Scan for the cell matching the given text and deliver its [X, Y] coordinate at center. 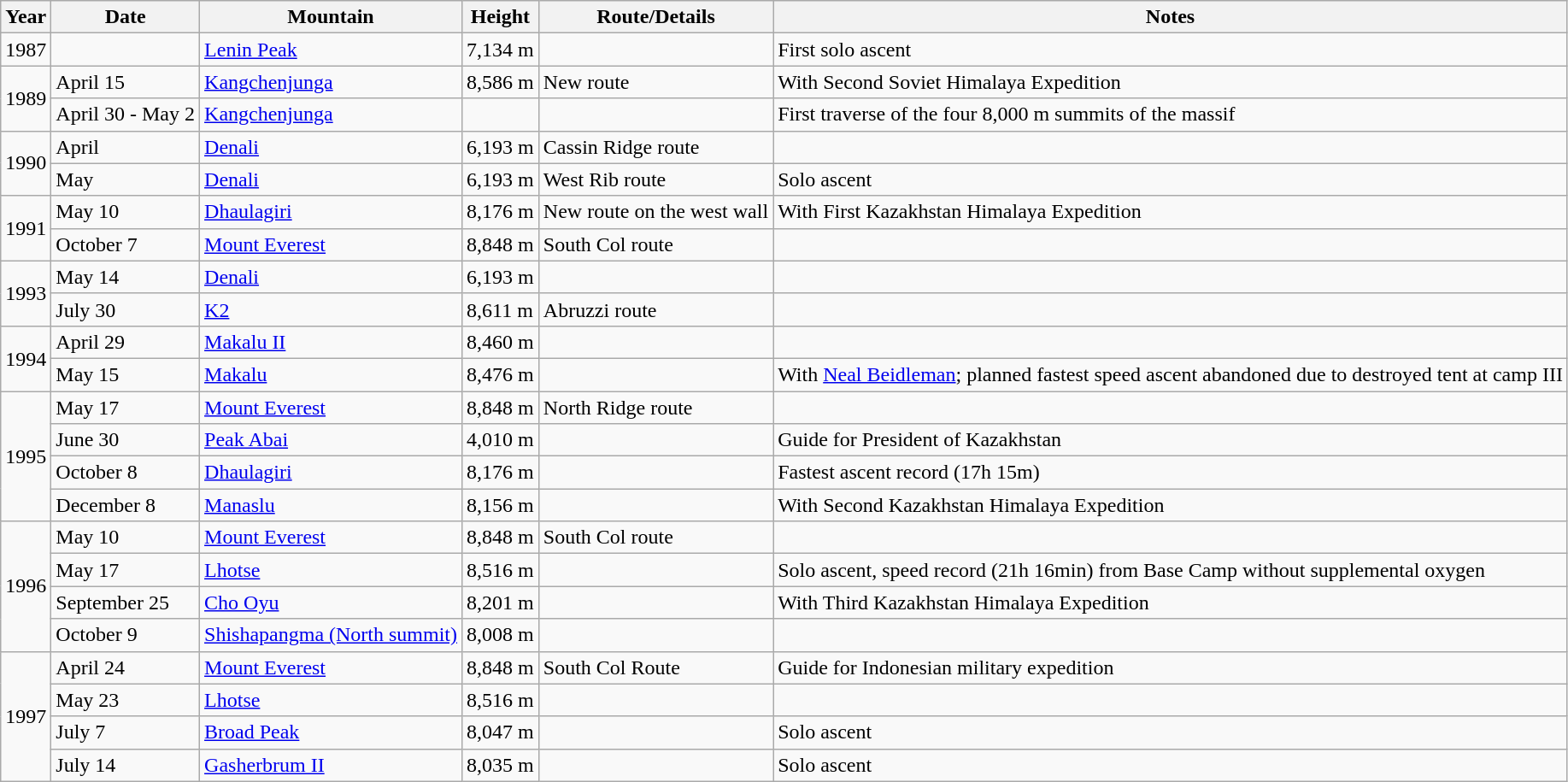
4,010 m [501, 440]
With Second Soviet Himalaya Expedition [1171, 82]
Cho Oyu [332, 603]
First traverse of the four 8,000 m summits of the massif [1171, 115]
First solo ascent [1171, 50]
8,476 m [501, 374]
Makalu II [332, 342]
8,035 m [501, 765]
Makalu [332, 374]
April 24 [126, 667]
December 8 [126, 505]
Mountain [332, 17]
Date [126, 17]
Broad Peak [332, 732]
Fastest ascent record (17h 15m) [1171, 473]
April 15 [126, 82]
1993 [26, 293]
With Second Kazakhstan Himalaya Expedition [1171, 505]
Year [26, 17]
Shishapangma (North summit) [332, 635]
West Rib route [655, 179]
With Neal Beidleman; planned fastest speed ascent abandoned due to destroyed tent at camp III [1171, 374]
1996 [26, 586]
1995 [26, 456]
Gasherbrum II [332, 765]
8,460 m [501, 342]
May 23 [126, 700]
K2 [332, 309]
Lenin Peak [332, 50]
New route [655, 82]
October 7 [126, 244]
8,156 m [501, 505]
May 15 [126, 374]
1994 [26, 358]
Cassin Ridge route [655, 147]
June 30 [126, 440]
1987 [26, 50]
April [126, 147]
Solo ascent, speed record (21h 16min) from Base Camp without supplemental oxygen [1171, 570]
May 14 [126, 277]
8,008 m [501, 635]
7,134 m [501, 50]
1989 [26, 98]
8,611 m [501, 309]
North Ridge route [655, 408]
July 7 [126, 732]
With First Kazakhstan Himalaya Expedition [1171, 212]
April 30 - May 2 [126, 115]
Abruzzi route [655, 309]
With Third Kazakhstan Himalaya Expedition [1171, 603]
October 9 [126, 635]
New route on the west wall [655, 212]
Height [501, 17]
Guide for Indonesian military expedition [1171, 667]
1991 [26, 228]
Peak Abai [332, 440]
September 25 [126, 603]
Manaslu [332, 505]
8,201 m [501, 603]
July 14 [126, 765]
Notes [1171, 17]
8,047 m [501, 732]
May [126, 179]
October 8 [126, 473]
8,586 m [501, 82]
1990 [26, 163]
South Col Route [655, 667]
Route/Details [655, 17]
April 29 [126, 342]
1997 [26, 716]
Guide for President of Kazakhstan [1171, 440]
July 30 [126, 309]
